Output the [x, y] coordinate of the center of the cell containing the given text.  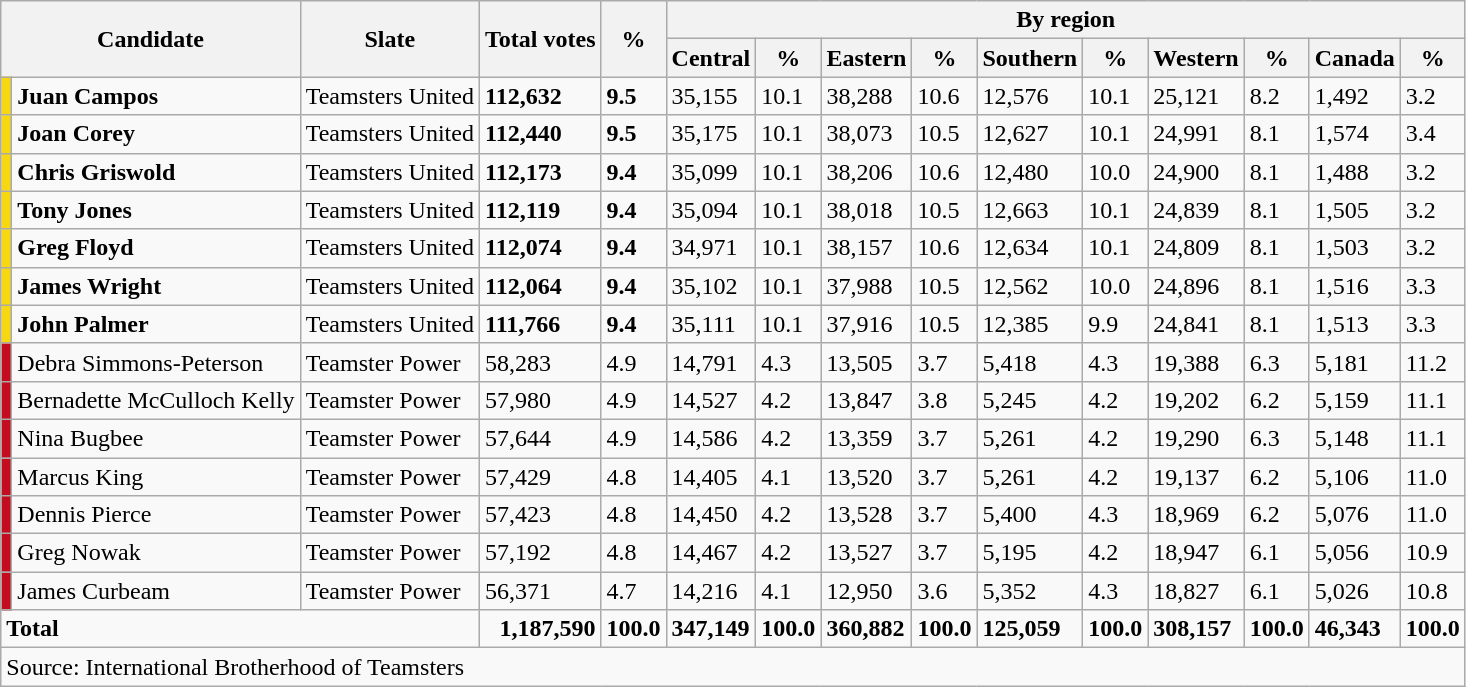
57,423 [540, 515]
18,827 [1196, 591]
24,839 [1196, 210]
19,137 [1196, 477]
Source: International Brotherhood of Teamsters [734, 667]
13,520 [866, 477]
14,467 [711, 553]
Debra Simmons-Peterson [156, 362]
57,429 [540, 477]
3.6 [944, 591]
Greg Floyd [156, 248]
38,018 [866, 210]
5,181 [1354, 362]
24,896 [1196, 286]
58,283 [540, 362]
John Palmer [156, 324]
1,574 [1354, 134]
12,663 [1030, 210]
1,505 [1354, 210]
10.8 [1432, 591]
46,343 [1354, 629]
Greg Nowak [156, 553]
12,480 [1030, 172]
12,627 [1030, 134]
Nina Bugbee [156, 438]
1,513 [1354, 324]
1,187,590 [540, 629]
5,148 [1354, 438]
Southern [1030, 58]
24,841 [1196, 324]
Dennis Pierce [156, 515]
112,119 [540, 210]
111,766 [540, 324]
Total [240, 629]
1,492 [1354, 96]
5,159 [1354, 400]
14,450 [711, 515]
Juan Campos [156, 96]
Canada [1354, 58]
24,809 [1196, 248]
Western [1196, 58]
24,991 [1196, 134]
37,916 [866, 324]
38,073 [866, 134]
1,516 [1354, 286]
8.2 [1276, 96]
38,157 [866, 248]
5,400 [1030, 515]
James Curbeam [156, 591]
5,076 [1354, 515]
12,950 [866, 591]
360,882 [866, 629]
24,900 [1196, 172]
5,418 [1030, 362]
112,064 [540, 286]
14,216 [711, 591]
3.4 [1432, 134]
Marcus King [156, 477]
12,634 [1030, 248]
35,175 [711, 134]
38,288 [866, 96]
56,371 [540, 591]
13,359 [866, 438]
14,405 [711, 477]
Candidate [150, 39]
3.8 [944, 400]
12,562 [1030, 286]
Total votes [540, 39]
1,503 [1354, 248]
14,586 [711, 438]
12,385 [1030, 324]
5,352 [1030, 591]
112,440 [540, 134]
9.9 [1116, 324]
Chris Griswold [156, 172]
19,202 [1196, 400]
4.7 [634, 591]
Joan Corey [156, 134]
Bernadette McCulloch Kelly [156, 400]
34,971 [711, 248]
13,527 [866, 553]
35,111 [711, 324]
By region [1066, 20]
37,988 [866, 286]
19,388 [1196, 362]
25,121 [1196, 96]
347,149 [711, 629]
Eastern [866, 58]
Tony Jones [156, 210]
112,173 [540, 172]
14,527 [711, 400]
5,195 [1030, 553]
19,290 [1196, 438]
35,094 [711, 210]
14,791 [711, 362]
5,106 [1354, 477]
13,528 [866, 515]
James Wright [156, 286]
5,056 [1354, 553]
57,192 [540, 553]
Slate [390, 39]
112,074 [540, 248]
35,102 [711, 286]
11.2 [1432, 362]
38,206 [866, 172]
125,059 [1030, 629]
35,099 [711, 172]
308,157 [1196, 629]
18,947 [1196, 553]
35,155 [711, 96]
12,576 [1030, 96]
13,847 [866, 400]
18,969 [1196, 515]
13,505 [866, 362]
5,245 [1030, 400]
57,980 [540, 400]
1,488 [1354, 172]
5,026 [1354, 591]
10.9 [1432, 553]
Central [711, 58]
112,632 [540, 96]
57,644 [540, 438]
